Return the (x, y) coordinate for the center point of the cell that contains the specified text.  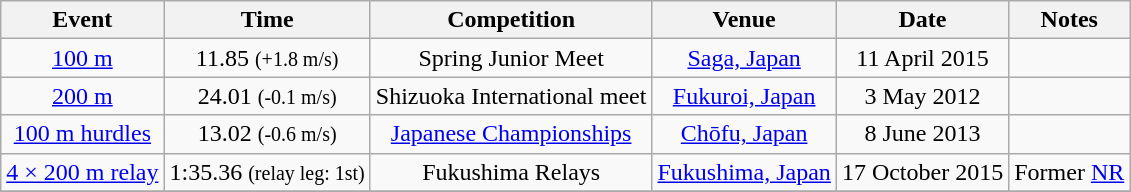
Time (267, 20)
4 × 200 m relay (82, 172)
200 m (82, 96)
Fukushima, Japan (744, 172)
13.02 (-0.6 m/s) (267, 134)
Spring Junior Meet (511, 58)
Former NR (1070, 172)
100 m (82, 58)
24.01 (-0.1 m/s) (267, 96)
Date (922, 20)
Chōfu, Japan (744, 134)
1:35.36 (relay leg: 1st) (267, 172)
Fukuroi, Japan (744, 96)
3 May 2012 (922, 96)
Venue (744, 20)
Saga, Japan (744, 58)
17 October 2015 (922, 172)
Japanese Championships (511, 134)
Competition (511, 20)
Fukushima Relays (511, 172)
Event (82, 20)
11.85 (+1.8 m/s) (267, 58)
Notes (1070, 20)
8 June 2013 (922, 134)
11 April 2015 (922, 58)
Shizuoka International meet (511, 96)
100 m hurdles (82, 134)
